From the cell containing the given text, extract its center point as [x, y] coordinate. 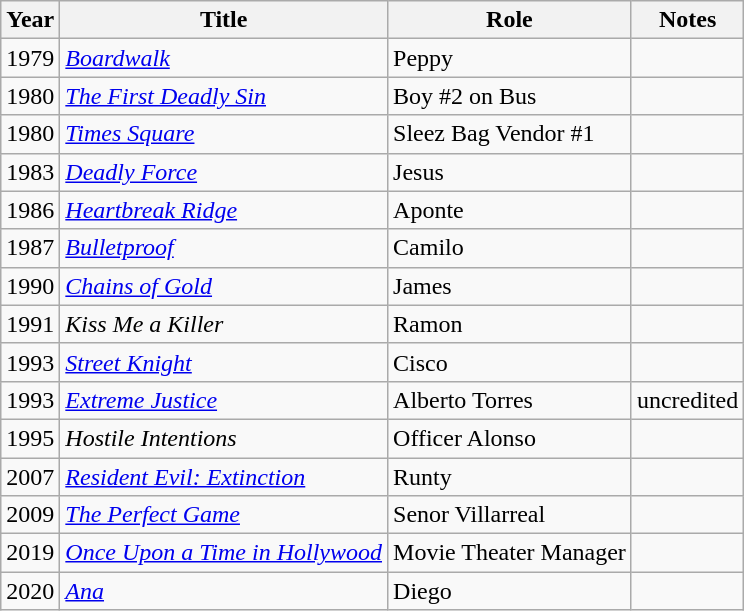
1986 [30, 210]
The First Deadly Sin [224, 96]
Cisco [510, 362]
1995 [30, 438]
Extreme Justice [224, 400]
Aponte [510, 210]
2009 [30, 515]
uncredited [687, 400]
2019 [30, 553]
Kiss Me a Killer [224, 324]
Year [30, 20]
Jesus [510, 172]
Role [510, 20]
1990 [30, 286]
Street Knight [224, 362]
Sleez Bag Vendor #1 [510, 134]
Runty [510, 477]
2020 [30, 591]
Resident Evil: Extinction [224, 477]
Peppy [510, 58]
Senor Villarreal [510, 515]
Times Square [224, 134]
Chains of Gold [224, 286]
Title [224, 20]
1987 [30, 248]
Hostile Intentions [224, 438]
Ana [224, 591]
The Perfect Game [224, 515]
Camilo [510, 248]
1983 [30, 172]
Once Upon a Time in Hollywood [224, 553]
Deadly Force [224, 172]
Bulletproof [224, 248]
Boardwalk [224, 58]
Officer Alonso [510, 438]
Boy #2 on Bus [510, 96]
James [510, 286]
Notes [687, 20]
1991 [30, 324]
1979 [30, 58]
Ramon [510, 324]
2007 [30, 477]
Alberto Torres [510, 400]
Heartbreak Ridge [224, 210]
Movie Theater Manager [510, 553]
Diego [510, 591]
